For the text-containing cell, return its midpoint in [x, y] coordinate format. 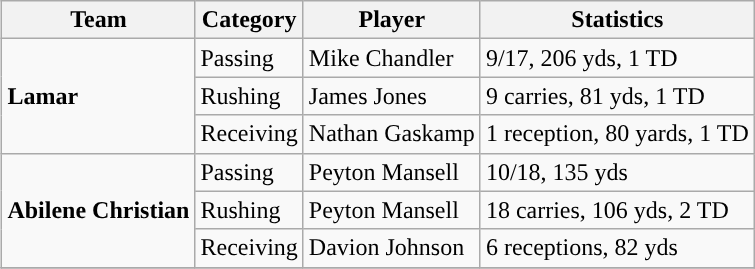
Category [249, 20]
Statistics [617, 20]
Team [98, 20]
Nathan Gaskamp [392, 134]
Mike Chandler [392, 58]
Player [392, 20]
Lamar [98, 96]
6 receptions, 82 yds [617, 248]
Davion Johnson [392, 248]
9/17, 206 yds, 1 TD [617, 58]
James Jones [392, 96]
18 carries, 106 yds, 2 TD [617, 210]
9 carries, 81 yds, 1 TD [617, 96]
Abilene Christian [98, 210]
10/18, 135 yds [617, 172]
1 reception, 80 yards, 1 TD [617, 134]
